Find where the given text appears and provide that cell's center as [X, Y] coordinate. 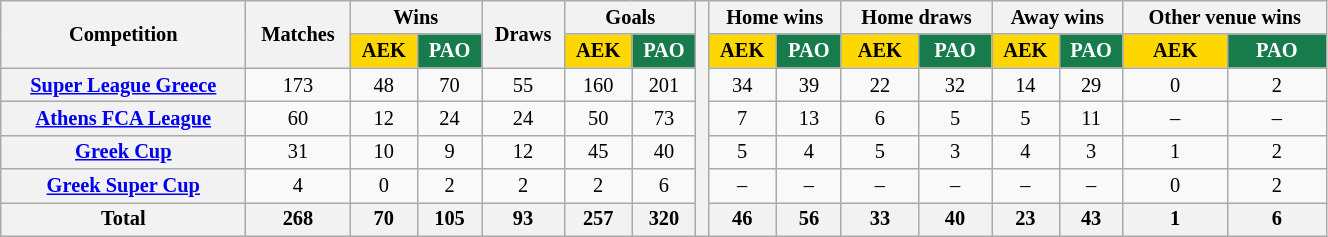
257 [598, 219]
Athens FCA League [124, 118]
22 [880, 85]
50 [598, 118]
55 [524, 85]
Home draws [916, 17]
56 [808, 219]
173 [298, 85]
268 [298, 219]
13 [808, 118]
320 [664, 219]
73 [664, 118]
Greek Super Cup [124, 186]
Draws [524, 34]
34 [742, 85]
29 [1091, 85]
Matches [298, 34]
Home wins [774, 17]
31 [298, 152]
23 [1026, 219]
45 [598, 152]
43 [1091, 219]
Goals [630, 17]
60 [298, 118]
14 [1026, 85]
46 [742, 219]
Total [124, 219]
Greek Cup [124, 152]
105 [449, 219]
10 [384, 152]
Wins [416, 17]
48 [384, 85]
Competition [124, 34]
11 [1091, 118]
Other venue wins [1224, 17]
33 [880, 219]
160 [598, 85]
Away wins [1058, 17]
Super League Greece [124, 85]
93 [524, 219]
32 [954, 85]
201 [664, 85]
7 [742, 118]
9 [449, 152]
39 [808, 85]
